Search for the cell housing the specified text and yield its [x, y] center coordinate. 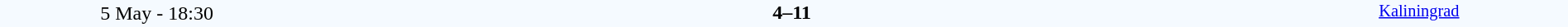
5 May - 18:30 [157, 13]
Kaliningrad [1419, 13]
4–11 [791, 12]
